From the cell containing the given text, extract its center point as (X, Y) coordinate. 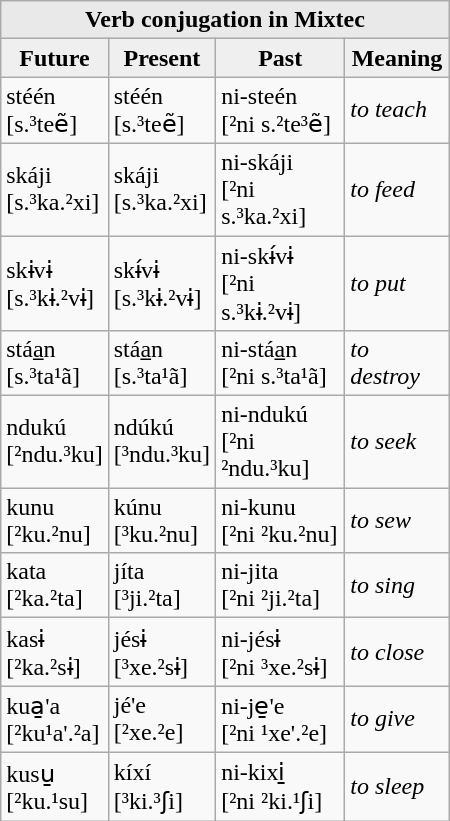
ni-jita[²ni ²ji.²ta] (280, 586)
Future (54, 58)
jésɨ[³xe.²sɨ] (162, 652)
kata[²ka.²ta] (54, 586)
Meaning (398, 58)
to put (398, 284)
ni-je̱'e[²ni ¹xe'.²e] (280, 720)
to give (398, 720)
kua̱'a[²ku¹a'.²a] (54, 720)
skɨ́vɨ [s.³kɨ.²vɨ] (162, 284)
ni-steén[²ni s.²te³ẽ] (280, 110)
kasɨ[²ka.²sɨ] (54, 652)
ni-skɨ́vɨ [²ni s.³kɨ.²vɨ] (280, 284)
to destroy (398, 364)
kusu̱[²ku.¹su] (54, 786)
to sleep (398, 786)
ni-stáan[²ni s.³ta¹ã] (280, 364)
ni-skáji[²ni s.³ka.²xi] (280, 189)
Present (162, 58)
jíta[³ji.²ta] (162, 586)
ndukú[²ndu.³ku] (54, 442)
to sew (398, 520)
jé'e[²xe.²e] (162, 720)
ni-kunu[²ni ²ku.²nu] (280, 520)
ni-ndukú[²ni ²ndu.³ku] (280, 442)
Past (280, 58)
ni-kixi̱[²ni ²ki.¹ʃi] (280, 786)
Verb conjugation in Mixtec (225, 20)
to teach (398, 110)
to seek (398, 442)
kunu[²ku.²nu] (54, 520)
kíxí[³ki.³ʃi] (162, 786)
ndúkú[³ndu.³ku] (162, 442)
ni-jésɨ[²ni ³xe.²sɨ] (280, 652)
kúnu[³ku.²nu] (162, 520)
to sing (398, 586)
to feed (398, 189)
skɨvɨ [s.³kɨ.²vɨ] (54, 284)
to close (398, 652)
